Detect which cell encompasses the target text, then output its (X, Y) center coordinate. 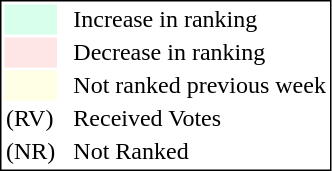
Not Ranked (200, 151)
Increase in ranking (200, 19)
Decrease in ranking (200, 53)
(RV) (30, 119)
(NR) (30, 151)
Received Votes (200, 119)
Not ranked previous week (200, 85)
